Detect which cell encompasses the target text, then output its (x, y) center coordinate. 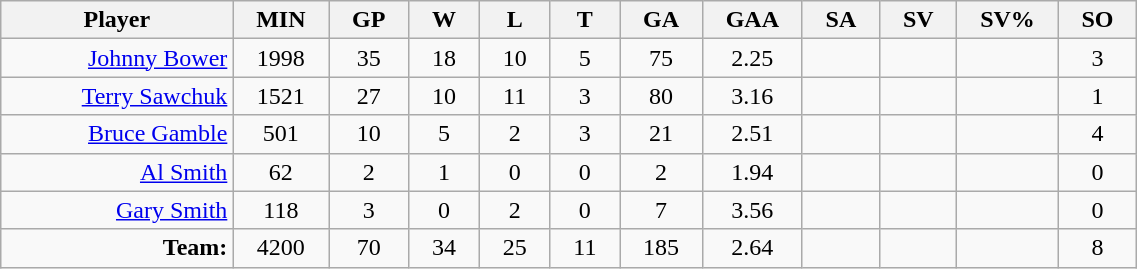
W (444, 20)
Bruce Gamble (117, 134)
3.56 (752, 210)
8 (1098, 248)
3.16 (752, 96)
118 (281, 210)
25 (514, 248)
70 (369, 248)
GP (369, 20)
2.64 (752, 248)
27 (369, 96)
2.25 (752, 58)
2.51 (752, 134)
Team: (117, 248)
SO (1098, 20)
62 (281, 172)
1.94 (752, 172)
34 (444, 248)
Johnny Bower (117, 58)
4200 (281, 248)
GAA (752, 20)
SV (918, 20)
Player (117, 20)
501 (281, 134)
1521 (281, 96)
7 (662, 210)
MIN (281, 20)
75 (662, 58)
SA (840, 20)
1998 (281, 58)
185 (662, 248)
SV% (1008, 20)
35 (369, 58)
80 (662, 96)
T (585, 20)
Terry Sawchuk (117, 96)
18 (444, 58)
Al Smith (117, 172)
GA (662, 20)
4 (1098, 134)
21 (662, 134)
Gary Smith (117, 210)
L (514, 20)
